Pinpoint the cell where the given text exists, returning its (X, Y) midpoint coordinate. 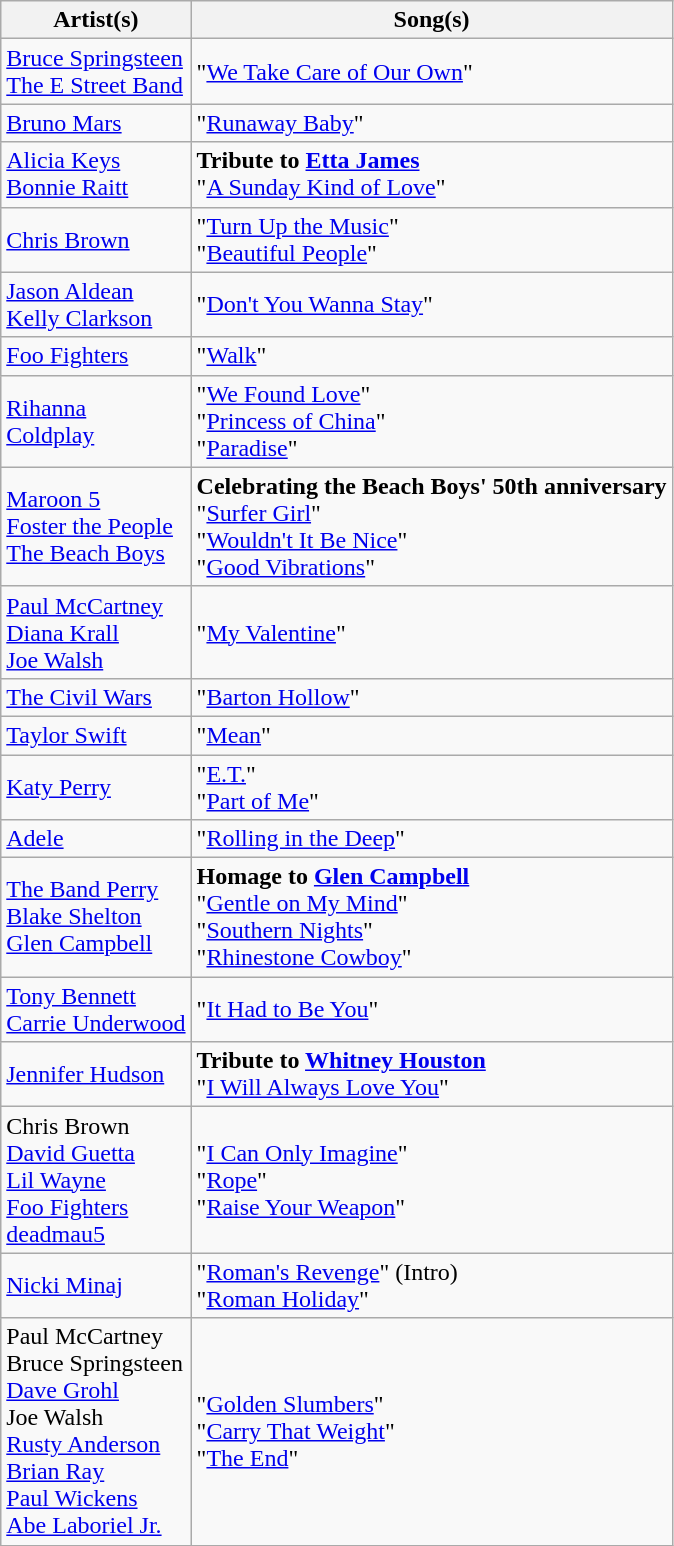
Chris BrownDavid GuettaLil WayneFoo Fightersdeadmau5 (96, 1180)
"Walk" (432, 356)
Celebrating the Beach Boys' 50th anniversary"Surfer Girl""Wouldn't It Be Nice""Good Vibrations" (432, 526)
"Turn Up the Music""Beautiful People" (432, 240)
Tribute to Whitney Houston"I Will Always Love You" (432, 1074)
Tony BennettCarrie Underwood (96, 1010)
"Mean" (432, 735)
Nicki Minaj (96, 1286)
Paul McCartneyDiana KrallJoe Walsh (96, 632)
Taylor Swift (96, 735)
Adele (96, 839)
The Band PerryBlake SheltonGlen Campbell (96, 918)
Tribute to Etta James"A Sunday Kind of Love" (432, 174)
Bruce SpringsteenThe E Street Band (96, 72)
Chris Brown (96, 240)
Maroon 5Foster the PeopleThe Beach Boys (96, 526)
Alicia KeysBonnie Raitt (96, 174)
Bruno Mars (96, 123)
"I Can Only Imagine""Rope""Raise Your Weapon" (432, 1180)
"My Valentine" (432, 632)
Song(s) (432, 20)
Homage to Glen Campbell"Gentle on My Mind""Southern Nights""Rhinestone Cowboy" (432, 918)
"Runaway Baby" (432, 123)
"Barton Hollow" (432, 697)
The Civil Wars (96, 697)
"Don't You Wanna Stay" (432, 304)
"We Found Love""Princess of China""Paradise" (432, 421)
Jason AldeanKelly Clarkson (96, 304)
Paul McCartney Bruce SpringsteenDave GrohlJoe WalshRusty AndersonBrian RayPaul WickensAbe Laboriel Jr. (96, 1432)
"E.T.""Part of Me" (432, 786)
"It Had to Be You" (432, 1010)
RihannaColdplay (96, 421)
"Golden Slumbers""Carry That Weight""The End" (432, 1432)
"Rolling in the Deep" (432, 839)
Foo Fighters (96, 356)
Katy Perry (96, 786)
"Roman's Revenge" (Intro)"Roman Holiday" (432, 1286)
Jennifer Hudson (96, 1074)
Artist(s) (96, 20)
"We Take Care of Our Own" (432, 72)
